Provide the (x, y) coordinate of the cell's center where the given text is located.  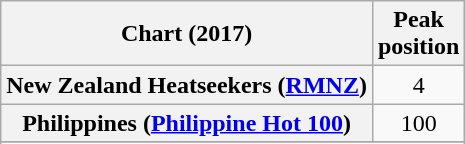
4 (418, 85)
100 (418, 123)
New Zealand Heatseekers (RMNZ) (187, 85)
Philippines (Philippine Hot 100) (187, 123)
Peak position (418, 34)
Chart (2017) (187, 34)
